Capture the cell that displays the provided text and extract its [x, y] central coordinate. 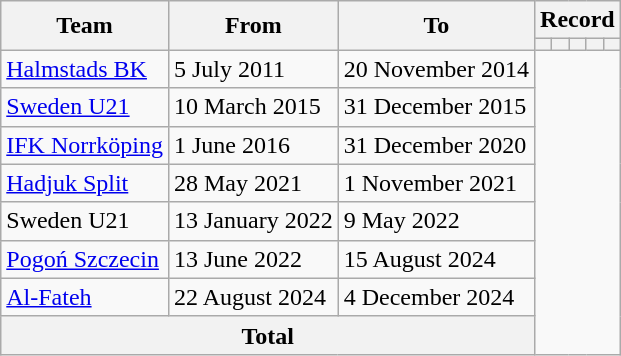
Team [85, 26]
Hadjuk Split [85, 183]
13 January 2022 [253, 221]
31 December 2020 [436, 145]
Total [268, 335]
31 December 2015 [436, 107]
4 December 2024 [436, 297]
Al-Fateh [85, 297]
5 July 2011 [253, 69]
Record [578, 20]
10 March 2015 [253, 107]
20 November 2014 [436, 69]
Halmstads BK [85, 69]
To [436, 26]
Pogoń Szczecin [85, 259]
22 August 2024 [253, 297]
13 June 2022 [253, 259]
1 November 2021 [436, 183]
From [253, 26]
IFK Norrköping [85, 145]
28 May 2021 [253, 183]
9 May 2022 [436, 221]
1 June 2016 [253, 145]
15 August 2024 [436, 259]
